Pinpoint the cell where the given text exists, returning its (x, y) midpoint coordinate. 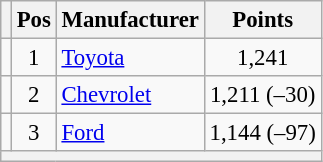
Chevrolet (130, 95)
1,211 (–30) (262, 95)
Pos (34, 20)
1,241 (262, 58)
Points (262, 20)
2 (34, 95)
3 (34, 133)
1 (34, 58)
1,144 (–97) (262, 133)
Ford (130, 133)
Toyota (130, 58)
Manufacturer (130, 20)
